Return (x, y) of the center of cell containing provided text 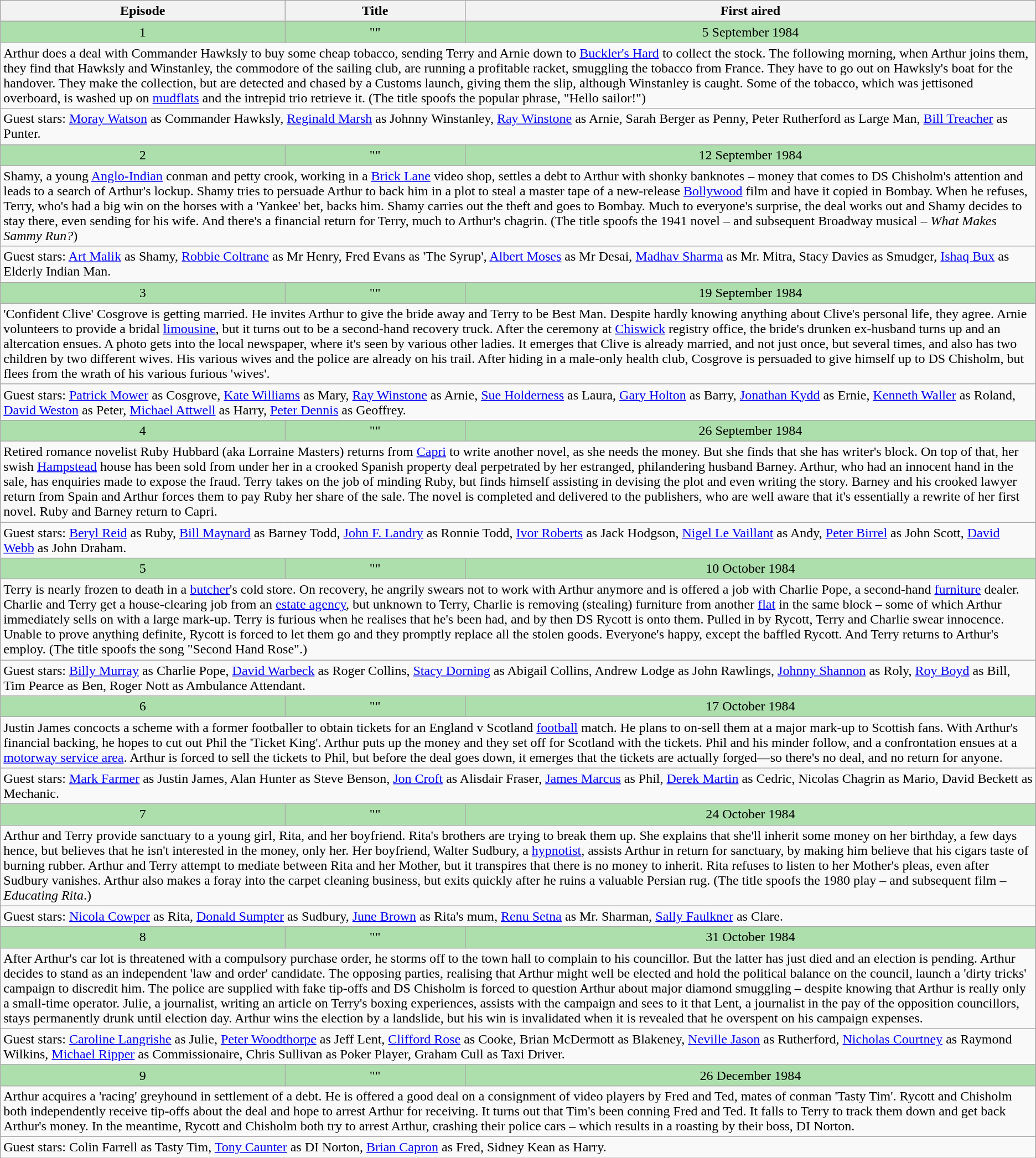
24 October 1984 (750, 814)
19 September 1984 (750, 293)
31 October 1984 (750, 937)
Guest stars: Nicola Cowper as Rita, Donald Sumpter as Sudbury, June Brown as Rita's mum, Renu Setna as Mr. Sharman, Sally Faulkner as Clare. (518, 916)
Guest stars: Colin Farrell as Tasty Tim, Tony Caunter as DI Norton, Brian Capron as Fred, Sidney Kean as Harry. (518, 1147)
4 (143, 430)
1 (143, 32)
12 September 1984 (750, 155)
5 (143, 569)
3 (143, 293)
26 December 1984 (750, 1075)
Title (375, 11)
First aired (750, 11)
26 September 1984 (750, 430)
9 (143, 1075)
10 October 1984 (750, 569)
8 (143, 937)
6 (143, 707)
5 September 1984 (750, 32)
7 (143, 814)
Episode (143, 11)
2 (143, 155)
17 October 1984 (750, 707)
